Scan for the cell matching the given text and deliver its (x, y) coordinate at center. 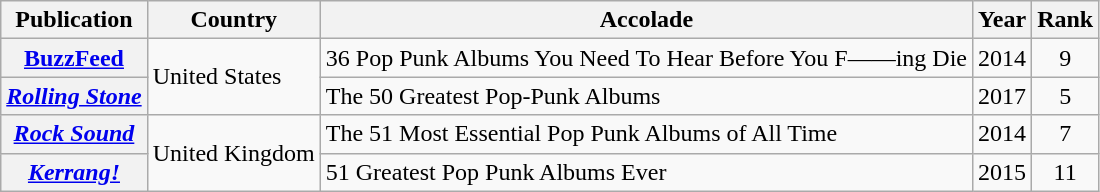
2017 (1002, 96)
Year (1002, 20)
BuzzFeed (74, 58)
5 (1066, 96)
51 Greatest Pop Punk Albums Ever (646, 172)
36 Pop Punk Albums You Need To Hear Before You F——ing Die (646, 58)
7 (1066, 134)
Rolling Stone (74, 96)
The 51 Most Essential Pop Punk Albums of All Time (646, 134)
Accolade (646, 20)
Kerrang! (74, 172)
United Kingdom (234, 153)
Publication (74, 20)
9 (1066, 58)
Country (234, 20)
2015 (1002, 172)
11 (1066, 172)
The 50 Greatest Pop-Punk Albums (646, 96)
Rock Sound (74, 134)
United States (234, 77)
Rank (1066, 20)
